Determine the (X, Y) coordinate at the center of the cell enclosing the given text.  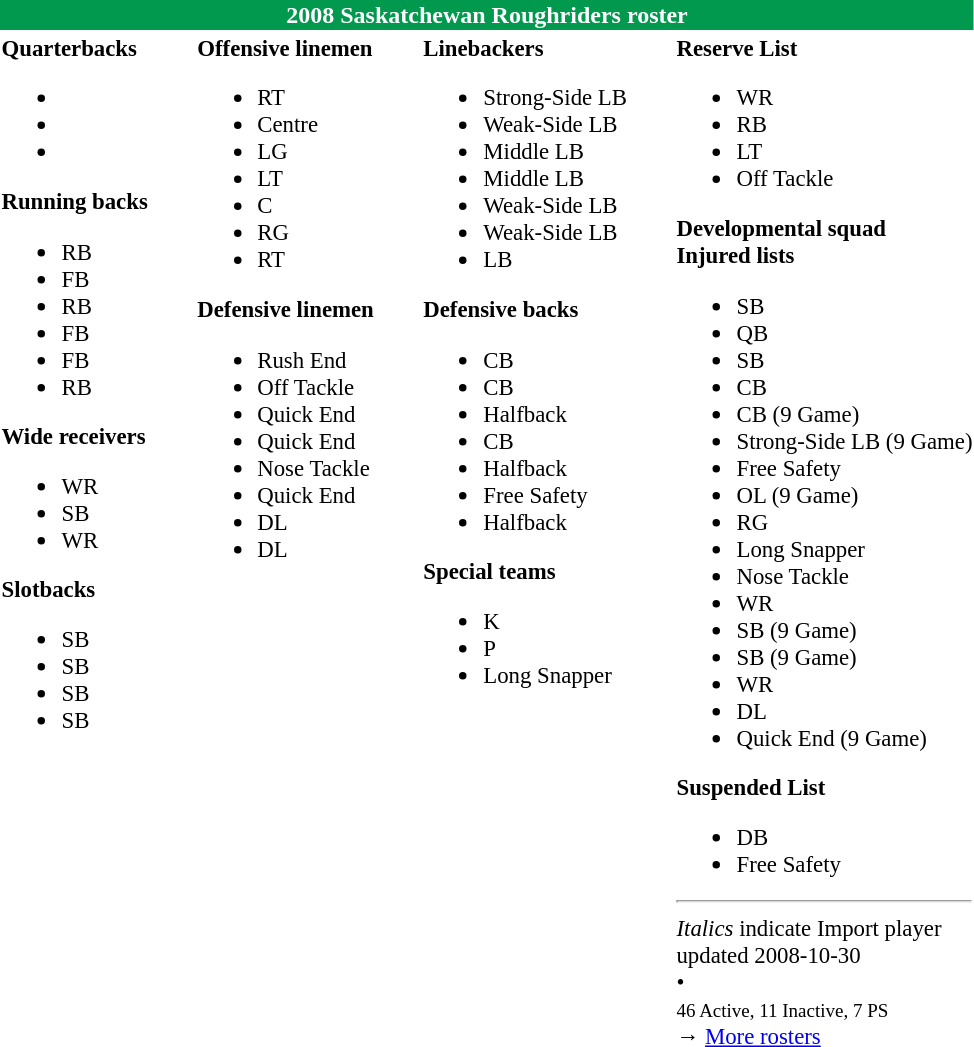
2008 Saskatchewan Roughriders roster (487, 15)
